Provide the [X, Y] coordinate of the cell's center where the given text is located.  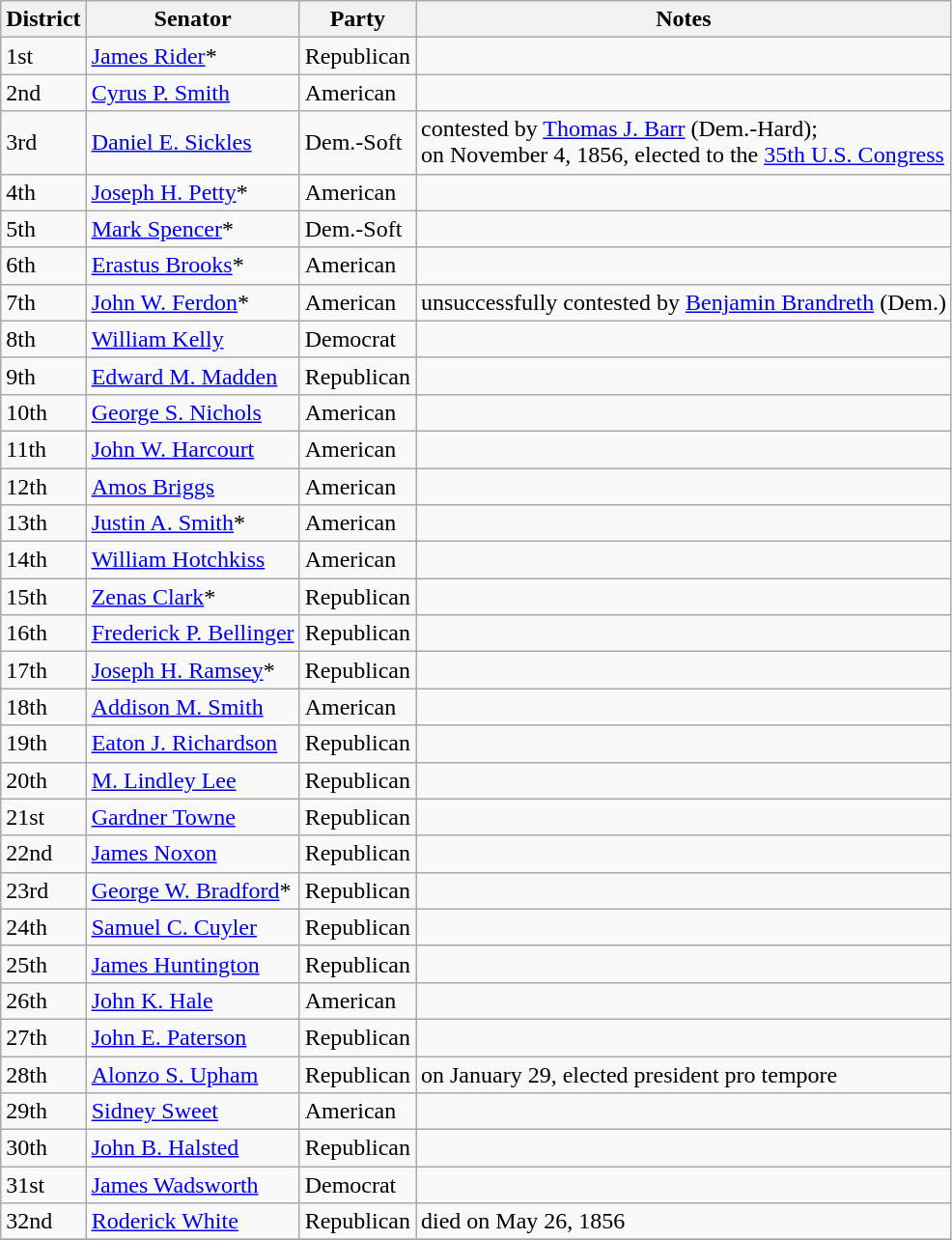
29th [43, 1112]
Samuel C. Cuyler [193, 927]
13th [43, 523]
21st [43, 817]
George W. Bradford* [193, 890]
unsuccessfully contested by Benjamin Brandreth (Dem.) [684, 302]
4th [43, 192]
1st [43, 56]
John K. Hale [193, 1000]
Erastus Brooks* [193, 266]
Eaton J. Richardson [193, 744]
Cyrus P. Smith [193, 93]
3rd [43, 143]
Justin A. Smith* [193, 523]
19th [43, 744]
Party [357, 19]
16th [43, 634]
Joseph H. Ramsey* [193, 670]
Roderick White [193, 1222]
9th [43, 376]
Frederick P. Bellinger [193, 634]
15th [43, 597]
Daniel E. Sickles [193, 143]
12th [43, 486]
James Rider* [193, 56]
John B. Halsted [193, 1148]
John W. Ferdon* [193, 302]
8th [43, 339]
7th [43, 302]
14th [43, 560]
James Huntington [193, 964]
6th [43, 266]
18th [43, 707]
Amos Briggs [193, 486]
Mark Spencer* [193, 229]
31st [43, 1185]
James Wadsworth [193, 1185]
Edward M. Madden [193, 376]
John E. Paterson [193, 1037]
contested by Thomas J. Barr (Dem.-Hard); on November 4, 1856, elected to the 35th U.S. Congress [684, 143]
30th [43, 1148]
Sidney Sweet [193, 1112]
Gardner Towne [193, 817]
27th [43, 1037]
William Hotchkiss [193, 560]
20th [43, 780]
23rd [43, 890]
Zenas Clark* [193, 597]
26th [43, 1000]
William Kelly [193, 339]
25th [43, 964]
22nd [43, 854]
Joseph H. Petty* [193, 192]
28th [43, 1075]
11th [43, 449]
George S. Nichols [193, 412]
on January 29, elected president pro tempore [684, 1075]
17th [43, 670]
Notes [684, 19]
James Noxon [193, 854]
District [43, 19]
5th [43, 229]
John W. Harcourt [193, 449]
Senator [193, 19]
10th [43, 412]
24th [43, 927]
Addison M. Smith [193, 707]
Alonzo S. Upham [193, 1075]
died on May 26, 1856 [684, 1222]
2nd [43, 93]
M. Lindley Lee [193, 780]
32nd [43, 1222]
